Return the [x, y] coordinate for the center point of the cell that contains the specified text.  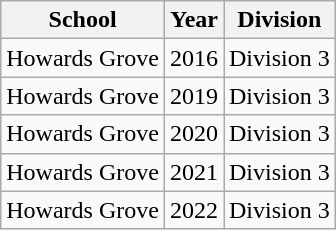
2020 [194, 134]
2022 [194, 210]
2016 [194, 58]
Year [194, 20]
Division [280, 20]
School [83, 20]
2021 [194, 172]
2019 [194, 96]
